Provide the (X, Y) coordinate of the cell's center where the given text is located.  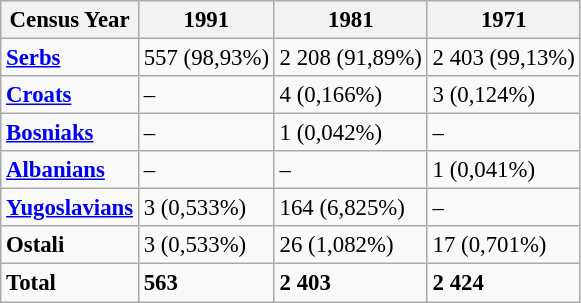
1991 (206, 20)
164 (6,825%) (350, 208)
2 424 (504, 283)
26 (1,082%) (350, 245)
1981 (350, 20)
3 (0,124%) (504, 95)
557 (98,93%) (206, 58)
Total (70, 283)
Bosniaks (70, 133)
1 (0,041%) (504, 170)
17 (0,701%) (504, 245)
1971 (504, 20)
Serbs (70, 58)
2 403 (99,13%) (504, 58)
2 403 (350, 283)
Croats (70, 95)
2 208 (91,89%) (350, 58)
Albanians (70, 170)
563 (206, 283)
Yugoslavians (70, 208)
Ostali (70, 245)
1 (0,042%) (350, 133)
Census Year (70, 20)
4 (0,166%) (350, 95)
